From the cell containing the given text, extract its center point as [X, Y] coordinate. 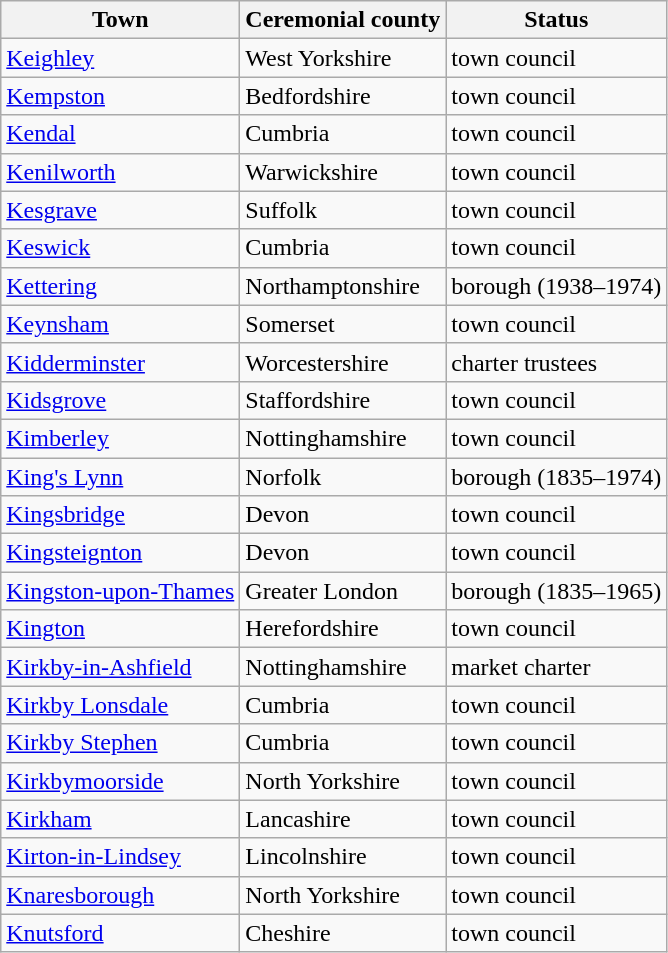
Ceremonial county [343, 20]
Status [556, 20]
Greater London [343, 591]
Bedfordshire [343, 96]
Kirkby Stephen [120, 743]
Herefordshire [343, 629]
Keswick [120, 248]
Keighley [120, 58]
Kington [120, 629]
Staffordshire [343, 400]
borough (1835–1965) [556, 591]
Warwickshire [343, 172]
Kingston-upon-Thames [120, 591]
Kenilworth [120, 172]
Kirkby-in-Ashfield [120, 667]
Kidsgrove [120, 400]
Kingsteignton [120, 553]
King's Lynn [120, 477]
Kirkby Lonsdale [120, 705]
Kirkbymoorside [120, 781]
Cheshire [343, 933]
market charter [556, 667]
charter trustees [556, 362]
Knaresborough [120, 895]
Northamptonshire [343, 286]
Kesgrave [120, 210]
Suffolk [343, 210]
Kempston [120, 96]
Kidderminster [120, 362]
Keynsham [120, 324]
Kirton-in-Lindsey [120, 857]
Norfolk [343, 477]
Kirkham [120, 819]
Kettering [120, 286]
Somerset [343, 324]
Worcestershire [343, 362]
Kimberley [120, 438]
Lancashire [343, 819]
West Yorkshire [343, 58]
borough (1835–1974) [556, 477]
Town [120, 20]
Kingsbridge [120, 515]
Kendal [120, 134]
borough (1938–1974) [556, 286]
Lincolnshire [343, 857]
Knutsford [120, 933]
